From the cell containing the given text, extract its center point as (X, Y) coordinate. 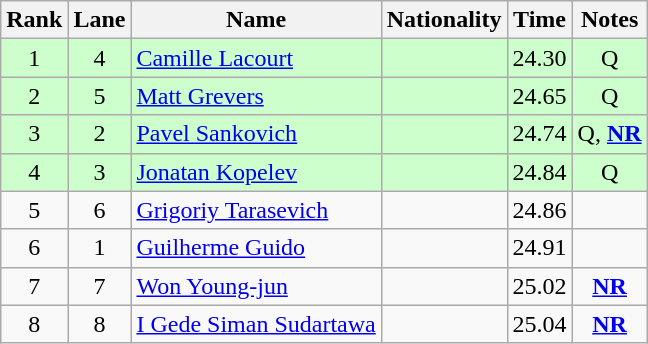
Matt Grevers (256, 96)
I Gede Siman Sudartawa (256, 324)
Name (256, 20)
24.30 (540, 58)
Grigoriy Tarasevich (256, 210)
25.02 (540, 286)
24.84 (540, 172)
Lane (100, 20)
24.86 (540, 210)
Pavel Sankovich (256, 134)
Time (540, 20)
24.74 (540, 134)
24.65 (540, 96)
Nationality (444, 20)
Rank (34, 20)
Camille Lacourt (256, 58)
25.04 (540, 324)
Notes (610, 20)
Guilherme Guido (256, 248)
Q, NR (610, 134)
Jonatan Kopelev (256, 172)
24.91 (540, 248)
Won Young-jun (256, 286)
